Determine the [x, y] coordinate at the center of the cell enclosing the given text.  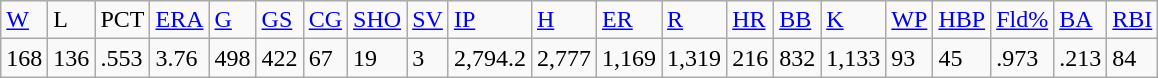
RBI [1132, 20]
67 [325, 58]
CG [325, 20]
ER [630, 20]
WP [910, 20]
SHO [378, 20]
HR [750, 20]
L [72, 20]
IP [490, 20]
.973 [1022, 58]
W [24, 20]
ERA [180, 20]
K [854, 20]
19 [378, 58]
GS [280, 20]
422 [280, 58]
PCT [122, 20]
3.76 [180, 58]
BA [1080, 20]
93 [910, 58]
2,794.2 [490, 58]
84 [1132, 58]
1,319 [694, 58]
832 [798, 58]
HBP [962, 20]
.553 [122, 58]
1,133 [854, 58]
45 [962, 58]
498 [232, 58]
G [232, 20]
168 [24, 58]
BB [798, 20]
136 [72, 58]
Fld% [1022, 20]
R [694, 20]
1,169 [630, 58]
3 [428, 58]
216 [750, 58]
SV [428, 20]
.213 [1080, 58]
2,777 [564, 58]
H [564, 20]
